Provide the (x, y) coordinate of the cell's center where the given text is located.  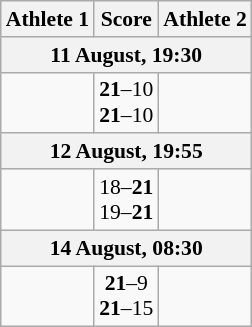
11 August, 19:30 (126, 55)
12 August, 19:55 (126, 152)
18–2119–21 (126, 200)
14 August, 08:30 (126, 248)
Athlete 2 (204, 19)
21–1021–10 (126, 102)
Score (126, 19)
21–921–15 (126, 296)
Athlete 1 (48, 19)
